From the cell containing the given text, extract its center point as [x, y] coordinate. 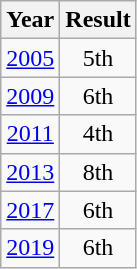
2019 [30, 248]
2013 [30, 172]
2011 [30, 134]
Result [98, 20]
8th [98, 172]
2017 [30, 210]
5th [98, 58]
2009 [30, 96]
4th [98, 134]
2005 [30, 58]
Year [30, 20]
